Find where the given text appears and provide that cell's center as [X, Y] coordinate. 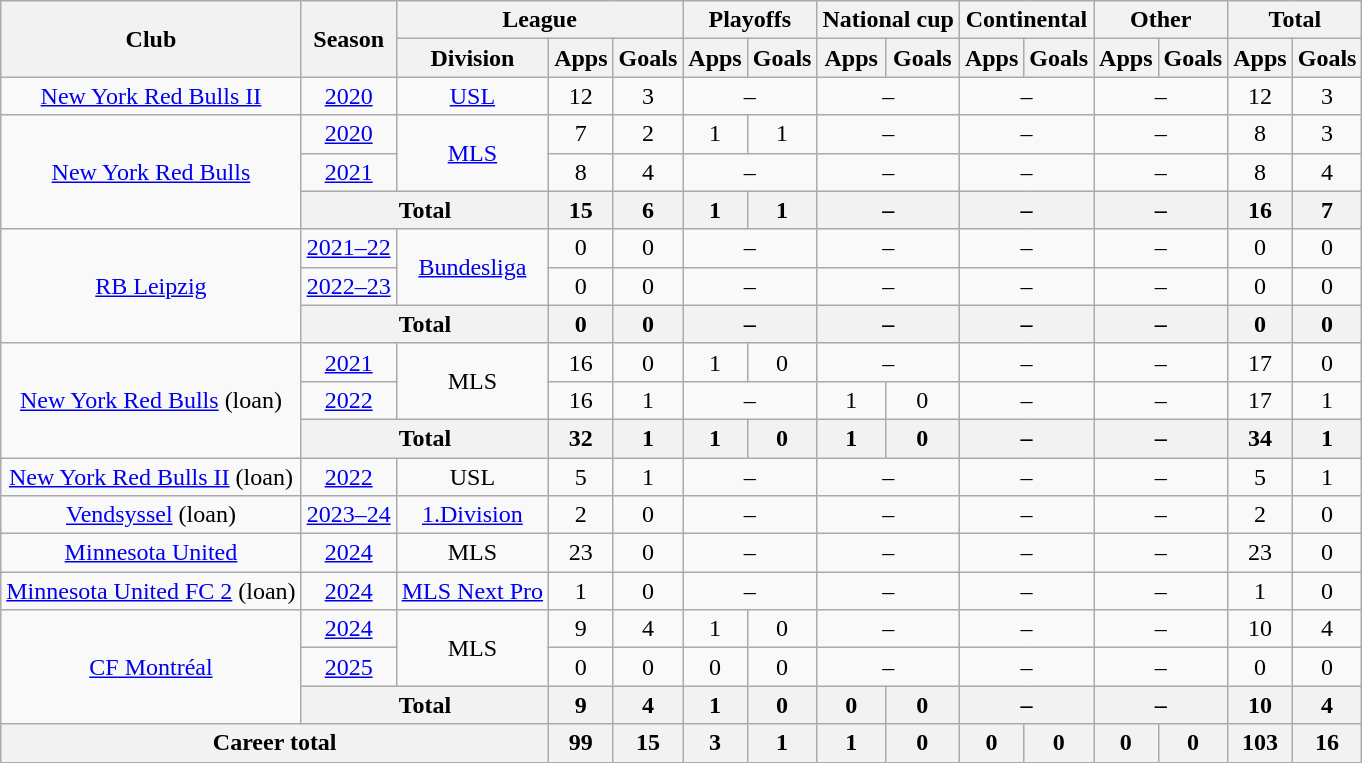
2021–22 [348, 248]
Bundesliga [472, 267]
Continental [1026, 20]
1.Division [472, 515]
New York Red Bulls [151, 172]
2022–23 [348, 286]
CF Montréal [151, 667]
Playoffs [750, 20]
Career total [275, 743]
32 [581, 438]
Club [151, 39]
6 [648, 210]
Minnesota United [151, 553]
MLS Next Pro [472, 591]
New York Red Bulls II (loan) [151, 477]
Minnesota United FC 2 (loan) [151, 591]
2023–24 [348, 515]
New York Red Bulls II [151, 96]
103 [1260, 743]
Season [348, 39]
99 [581, 743]
Division [472, 58]
New York Red Bulls (loan) [151, 400]
34 [1260, 438]
Vendsyssel (loan) [151, 515]
National cup [888, 20]
RB Leipzig [151, 286]
2025 [348, 667]
League [540, 20]
Other [1161, 20]
